Scan for the cell matching the given text and deliver its (x, y) coordinate at center. 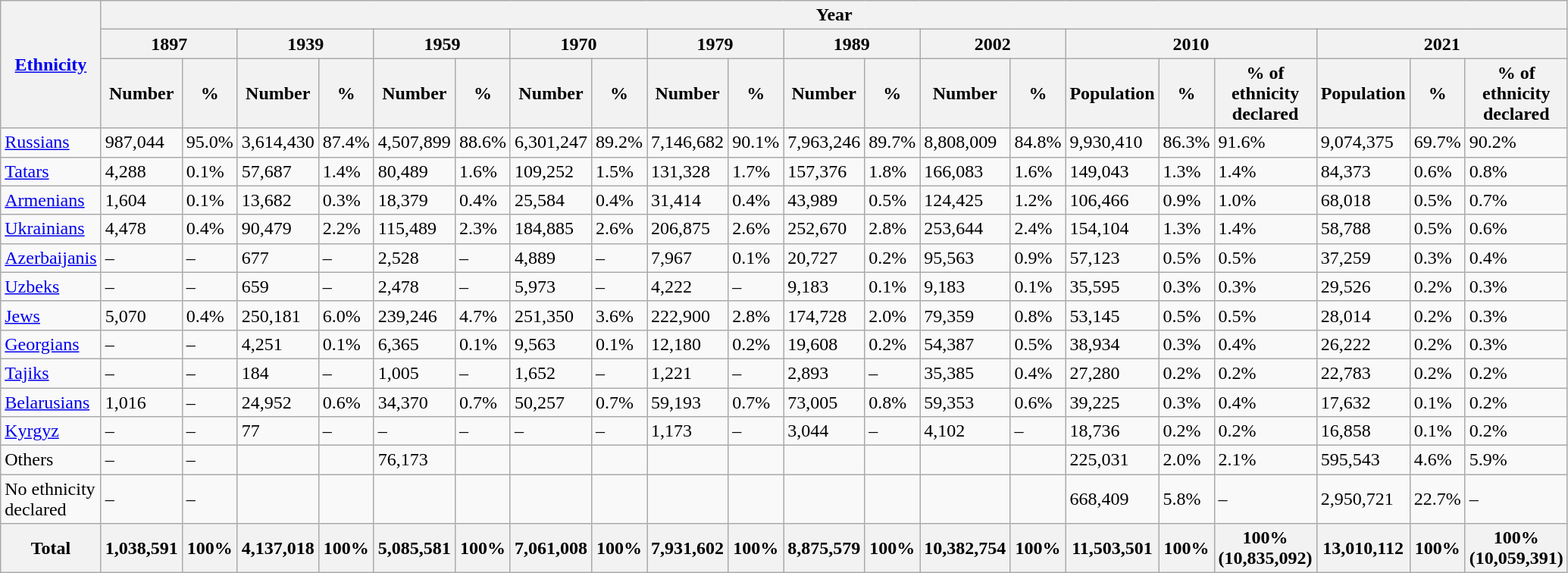
149,043 (1113, 171)
987,044 (141, 142)
184 (277, 373)
2021 (1441, 44)
2.2% (346, 229)
77 (277, 431)
2.4% (1038, 229)
131,328 (688, 171)
1939 (305, 44)
2002 (993, 44)
50,257 (550, 402)
4,251 (277, 344)
31,414 (688, 200)
4,478 (141, 229)
157,376 (825, 171)
Others (51, 460)
37,259 (1363, 258)
7,061,008 (550, 549)
4,222 (688, 286)
16,858 (1363, 431)
Tatars (51, 171)
225,031 (1113, 460)
124,425 (966, 200)
2,478 (414, 286)
3,614,430 (277, 142)
95,563 (966, 258)
2.1% (1266, 460)
677 (277, 258)
1,221 (688, 373)
5,085,581 (414, 549)
Ethnicity (51, 64)
1.8% (893, 171)
13,010,112 (1363, 549)
11,503,501 (1113, 549)
5,973 (550, 286)
Ukrainians (51, 229)
1.7% (756, 171)
9,930,410 (1113, 142)
4,889 (550, 258)
90,479 (277, 229)
35,385 (966, 373)
106,466 (1113, 200)
253,644 (966, 229)
91.6% (1266, 142)
668,409 (1113, 499)
206,875 (688, 229)
69.7% (1437, 142)
659 (277, 286)
59,353 (966, 402)
3.6% (620, 315)
26,222 (1363, 344)
17,632 (1363, 402)
20,727 (825, 258)
68,018 (1363, 200)
1.5% (620, 171)
12,180 (688, 344)
90.2% (1516, 142)
1897 (169, 44)
79,359 (966, 315)
13,682 (277, 200)
38,934 (1113, 344)
9,074,375 (1363, 142)
Georgians (51, 344)
154,104 (1113, 229)
1,005 (414, 373)
89.2% (620, 142)
174,728 (825, 315)
43,989 (825, 200)
18,379 (414, 200)
1.0% (1266, 200)
80,489 (414, 171)
35,595 (1113, 286)
4,102 (966, 431)
9,563 (550, 344)
No ethnicity declared (51, 499)
5.8% (1187, 499)
8,808,009 (966, 142)
166,083 (966, 171)
29,526 (1363, 286)
1959 (442, 44)
1979 (715, 44)
115,489 (414, 229)
Belarusians (51, 402)
5.9% (1516, 460)
109,252 (550, 171)
2,950,721 (1363, 499)
Kyrgyz (51, 431)
7,967 (688, 258)
100% (10,059,391) (1516, 549)
595,543 (1363, 460)
Year (834, 15)
90.1% (756, 142)
7,931,602 (688, 549)
Tajiks (51, 373)
Jews (51, 315)
100% (10,835,092) (1266, 549)
Total (51, 549)
39,225 (1113, 402)
24,952 (277, 402)
73,005 (825, 402)
59,193 (688, 402)
4,137,018 (277, 549)
1970 (578, 44)
239,246 (414, 315)
Russians (51, 142)
8,875,579 (825, 549)
2.3% (482, 229)
4.6% (1437, 460)
1989 (852, 44)
Armenians (51, 200)
3,044 (825, 431)
2010 (1191, 44)
184,885 (550, 229)
28,014 (1363, 315)
89.7% (893, 142)
88.6% (482, 142)
5,070 (141, 315)
22.7% (1437, 499)
1.2% (1038, 200)
58,788 (1363, 229)
54,387 (966, 344)
1,038,591 (141, 549)
1,652 (550, 373)
53,145 (1113, 315)
7,963,246 (825, 142)
4,288 (141, 171)
7,146,682 (688, 142)
222,900 (688, 315)
22,783 (1363, 373)
1,173 (688, 431)
6,301,247 (550, 142)
76,173 (414, 460)
57,123 (1113, 258)
25,584 (550, 200)
2,893 (825, 373)
Uzbeks (51, 286)
19,608 (825, 344)
84.8% (1038, 142)
87.4% (346, 142)
27,280 (1113, 373)
1,016 (141, 402)
251,350 (550, 315)
95.0% (209, 142)
1,604 (141, 200)
34,370 (414, 402)
86.3% (1187, 142)
2,528 (414, 258)
4,507,899 (414, 142)
57,687 (277, 171)
6,365 (414, 344)
10,382,754 (966, 549)
252,670 (825, 229)
6.0% (346, 315)
84,373 (1363, 171)
Azerbaijanis (51, 258)
250,181 (277, 315)
18,736 (1113, 431)
4.7% (482, 315)
